Pinpoint the cell where the given text exists, returning its (X, Y) midpoint coordinate. 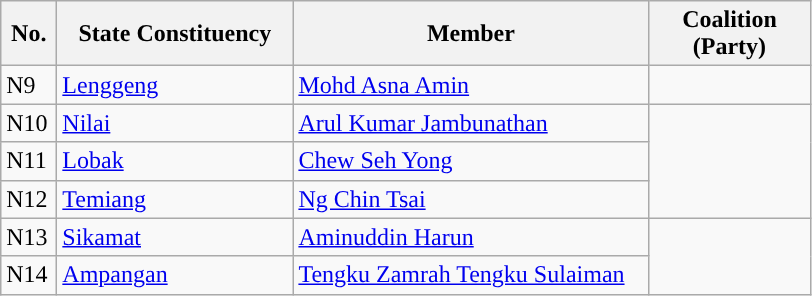
Temiang (175, 199)
N11 (29, 161)
Nilai (175, 123)
Chew Seh Yong (471, 161)
N14 (29, 275)
Mohd Asna Amin (471, 85)
Ng Chin Tsai (471, 199)
Sikamat (175, 237)
N10 (29, 123)
Coalition (Party) (730, 34)
No. (29, 34)
N12 (29, 199)
N13 (29, 237)
Lobak (175, 161)
Tengku Zamrah Tengku Sulaiman (471, 275)
State Constituency (175, 34)
Arul Kumar Jambunathan (471, 123)
Member (471, 34)
N9 (29, 85)
Ampangan (175, 275)
Aminuddin Harun (471, 237)
Lenggeng (175, 85)
